Determine the [x, y] coordinate at the center of the cell enclosing the given text.  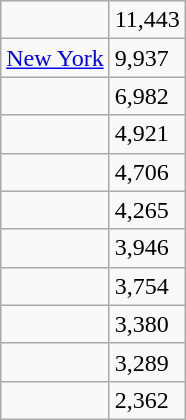
6,982 [147, 96]
4,265 [147, 210]
New York [55, 58]
11,443 [147, 20]
9,937 [147, 58]
4,921 [147, 134]
3,289 [147, 362]
3,754 [147, 286]
3,946 [147, 248]
2,362 [147, 400]
3,380 [147, 324]
4,706 [147, 172]
